Scan for the cell matching the given text and deliver its [x, y] coordinate at center. 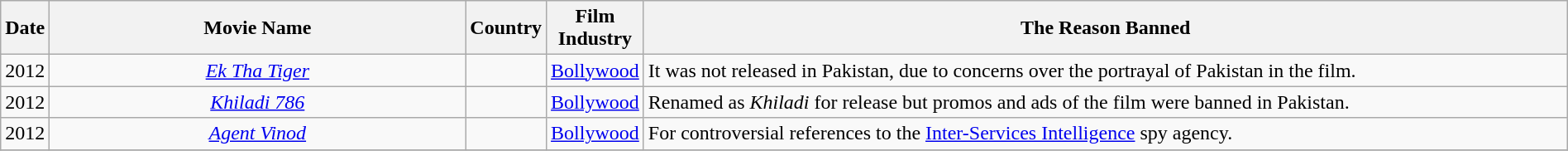
Date [25, 28]
For controversial references to the Inter-Services Intelligence spy agency. [1105, 134]
Film Industry [595, 28]
Country [506, 28]
Ek Tha Tiger [258, 71]
It was not released in Pakistan, due to concerns over the portrayal of Pakistan in the film. [1105, 71]
Agent Vinod [258, 134]
Khiladi 786 [258, 102]
Renamed as Khiladi for release but promos and ads of the film were banned in Pakistan. [1105, 102]
The Reason Banned [1105, 28]
Movie Name [258, 28]
